Output the [X, Y] coordinate of the center of the cell containing the given text.  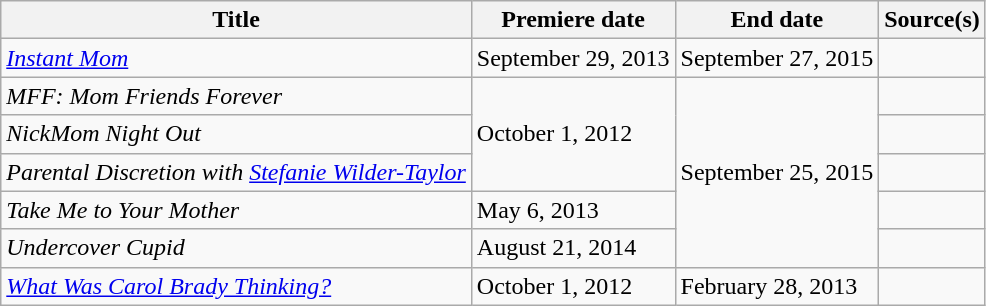
Undercover Cupid [236, 248]
What Was Carol Brady Thinking? [236, 286]
September 27, 2015 [777, 58]
Instant Mom [236, 58]
MFF: Mom Friends Forever [236, 96]
May 6, 2013 [573, 210]
Parental Discretion with Stefanie Wilder-Taylor [236, 172]
NickMom Night Out [236, 134]
Source(s) [932, 20]
August 21, 2014 [573, 248]
September 29, 2013 [573, 58]
September 25, 2015 [777, 172]
Title [236, 20]
Take Me to Your Mother [236, 210]
Premiere date [573, 20]
February 28, 2013 [777, 286]
End date [777, 20]
